Return the (X, Y) coordinate for the center point of the cell that contains the specified text.  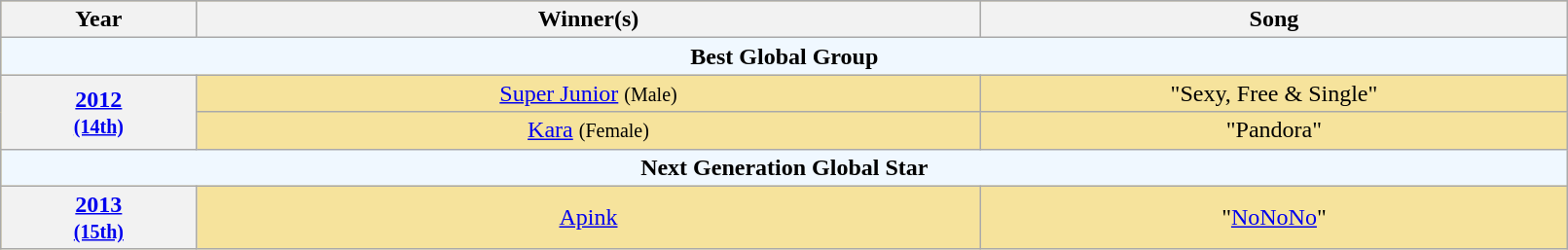
Next Generation Global Star (784, 167)
Apink (588, 218)
Song (1274, 19)
Year (99, 19)
2012(14th) (99, 112)
Best Global Group (784, 56)
"NoNoNo" (1274, 218)
Winner(s) (588, 19)
"Pandora" (1274, 130)
2013(15th) (99, 218)
Super Junior (Male) (588, 93)
Kara (Female) (588, 130)
"Sexy, Free & Single" (1274, 93)
